Determine the [x, y] coordinate at the center of the cell enclosing the given text.  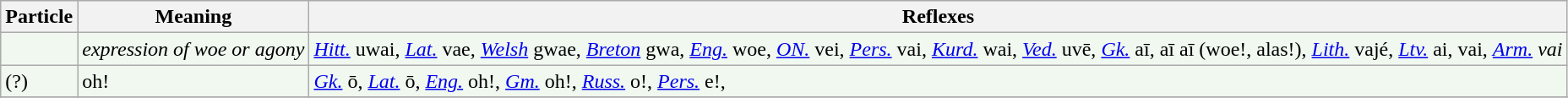
Gk. ō, Lat. ō, Eng. oh!, Gm. oh!, Russ. o!, Pers. e!, [938, 81]
Particle [39, 17]
oh! [193, 81]
expression of woe or agony [193, 49]
(?) [39, 81]
Meaning [193, 17]
Reflexes [938, 17]
